Pinpoint the cell where the given text exists, returning its [X, Y] midpoint coordinate. 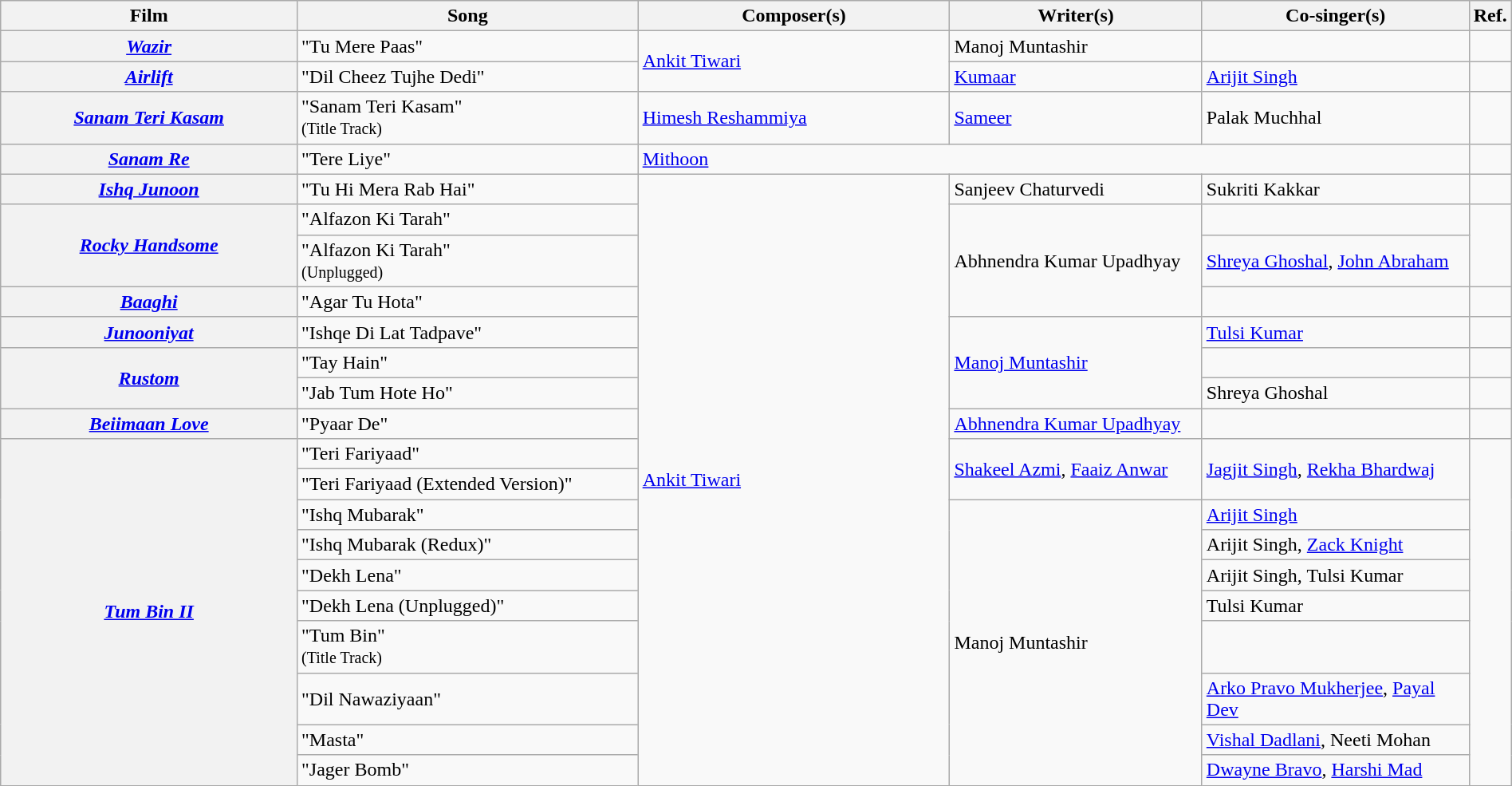
"Dekh Lena" [468, 575]
Himesh Reshammiya [794, 118]
Beiimaan Love [149, 424]
"Teri Fariyaad (Extended Version)" [468, 484]
Rocky Handsome [149, 246]
Film [149, 16]
Baaghi [149, 302]
Writer(s) [1076, 16]
Song [468, 16]
Mithoon [1053, 159]
"Dil Cheez Tujhe Dedi" [468, 77]
"Jager Bomb" [468, 770]
Shreya Ghoshal, John Abraham [1335, 260]
Palak Muchhal [1335, 118]
Sanam Teri Kasam [149, 118]
"Ishq Mubarak" [468, 515]
Dwayne Bravo, Harshi Mad [1335, 770]
Arko Pravo Mukherjee, Payal Dev [1335, 699]
Tum Bin II [149, 613]
"Jab Tum Hote Ho" [468, 393]
Kumaar [1076, 77]
Sanam Re [149, 159]
Ref. [1490, 16]
"Sanam Teri Kasam"(Title Track) [468, 118]
Sameer [1076, 118]
"Tere Liye" [468, 159]
"Agar Tu Hota" [468, 302]
Airlift [149, 77]
Arijit Singh, Zack Knight [1335, 545]
Sukriti Kakkar [1335, 189]
Co-singer(s) [1335, 16]
"Tu Mere Paas" [468, 46]
Arijit Singh, Tulsi Kumar [1335, 575]
"Dil Nawaziyaan" [468, 699]
Composer(s) [794, 16]
Wazir [149, 46]
Junooniyat [149, 332]
Rustom [149, 377]
"Teri Fariyaad" [468, 454]
"Pyaar De" [468, 424]
"Ishqe Di Lat Tadpave" [468, 332]
"Alfazon Ki Tarah" [468, 219]
Vishal Dadlani, Neeti Mohan [1335, 740]
"Tu Hi Mera Rab Hai" [468, 189]
Shreya Ghoshal [1335, 393]
Sanjeev Chaturvedi [1076, 189]
"Alfazon Ki Tarah"(Unplugged) [468, 260]
Shakeel Azmi, Faaiz Anwar [1076, 469]
"Dekh Lena (Unplugged)" [468, 606]
Jagjit Singh, Rekha Bhardwaj [1335, 469]
"Tay Hain" [468, 362]
"Ishq Mubarak (Redux)" [468, 545]
"Masta" [468, 740]
Ishq Junoon [149, 189]
"Tum Bin"(Title Track) [468, 646]
